Output the [X, Y] coordinate of the center of the cell containing the given text.  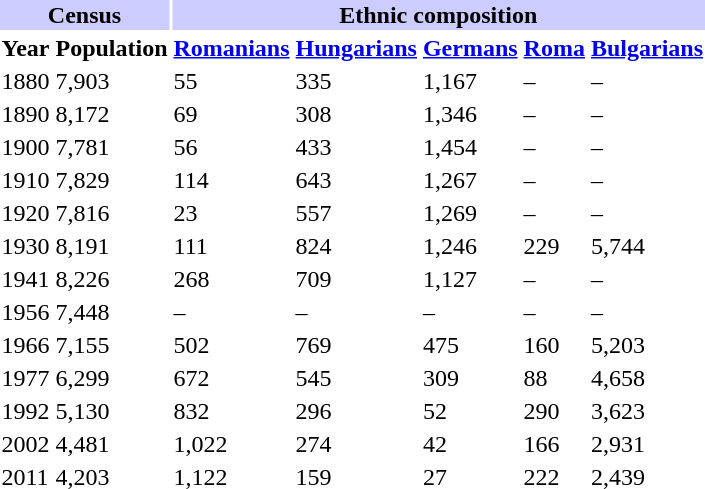
7,816 [112, 213]
502 [232, 345]
1941 [26, 279]
Ethnic composition [438, 15]
7,155 [112, 345]
160 [554, 345]
832 [232, 411]
1,022 [232, 444]
23 [232, 213]
Bulgarians [646, 48]
4,481 [112, 444]
268 [232, 279]
672 [232, 378]
166 [554, 444]
55 [232, 81]
69 [232, 114]
7,903 [112, 81]
229 [554, 246]
1920 [26, 213]
Population [112, 48]
5,130 [112, 411]
274 [356, 444]
88 [554, 378]
56 [232, 147]
8,172 [112, 114]
824 [356, 246]
1,246 [470, 246]
42 [470, 444]
1,346 [470, 114]
1930 [26, 246]
4,658 [646, 378]
Germans [470, 48]
Census [84, 15]
2,931 [646, 444]
1992 [26, 411]
1,269 [470, 213]
1910 [26, 180]
1890 [26, 114]
1,127 [470, 279]
309 [470, 378]
643 [356, 180]
Roma [554, 48]
2002 [26, 444]
709 [356, 279]
7,829 [112, 180]
1966 [26, 345]
5,744 [646, 246]
769 [356, 345]
545 [356, 378]
1956 [26, 312]
433 [356, 147]
111 [232, 246]
Hungarians [356, 48]
308 [356, 114]
1,267 [470, 180]
1,167 [470, 81]
475 [470, 345]
8,191 [112, 246]
1900 [26, 147]
557 [356, 213]
7,781 [112, 147]
5,203 [646, 345]
1977 [26, 378]
296 [356, 411]
114 [232, 180]
335 [356, 81]
6,299 [112, 378]
Year [26, 48]
52 [470, 411]
Romanians [232, 48]
1880 [26, 81]
7,448 [112, 312]
3,623 [646, 411]
8,226 [112, 279]
1,454 [470, 147]
290 [554, 411]
